Provide the (x, y) coordinate of the cell's center where the given text is located.  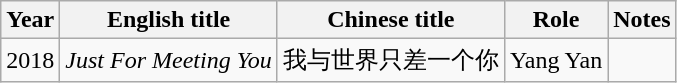
2018 (30, 60)
Just For Meeting You (169, 60)
我与世界只差一个你 (390, 60)
Role (556, 20)
Year (30, 20)
Notes (642, 20)
Yang Yan (556, 60)
English title (169, 20)
Chinese title (390, 20)
